Pinpoint the cell where the given text exists, returning its (X, Y) midpoint coordinate. 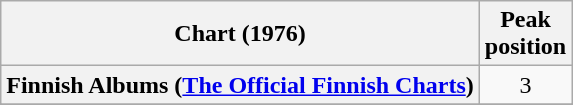
3 (525, 85)
Chart (1976) (240, 34)
Peakposition (525, 34)
Finnish Albums (The Official Finnish Charts) (240, 85)
